Identify which cell holds the provided text, then report its (X, Y) central coordinate. 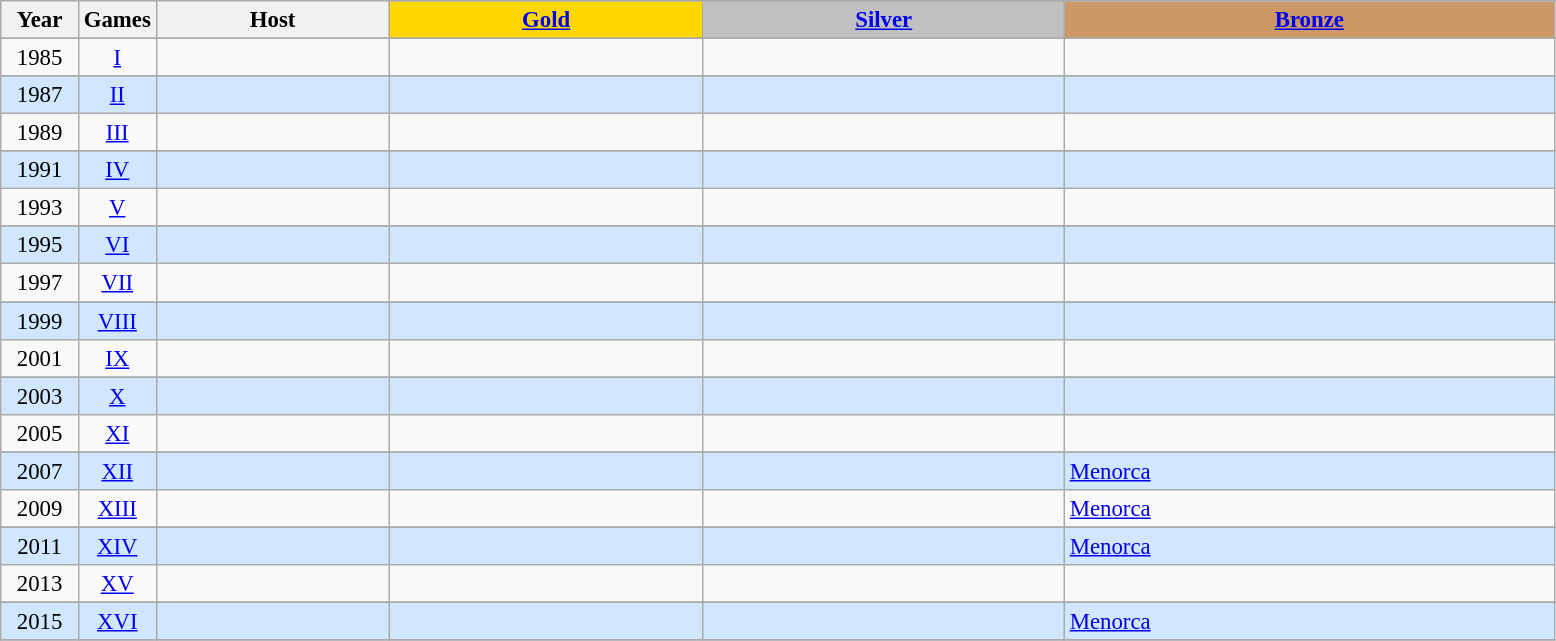
2009 (40, 509)
XIV (117, 546)
Year (40, 20)
1997 (40, 283)
XI (117, 433)
VII (117, 283)
1991 (40, 170)
2013 (40, 584)
2007 (40, 471)
2015 (40, 621)
1987 (40, 95)
Bronze (1309, 20)
1995 (40, 245)
2001 (40, 358)
III (117, 133)
XII (117, 471)
XVI (117, 621)
Host (272, 20)
Games (117, 20)
Gold (546, 20)
II (117, 95)
XIII (117, 509)
X (117, 396)
VIII (117, 321)
2005 (40, 433)
V (117, 208)
IV (117, 170)
2003 (40, 396)
1985 (40, 58)
1993 (40, 208)
I (117, 58)
1999 (40, 321)
1989 (40, 133)
Silver (884, 20)
2011 (40, 546)
IX (117, 358)
XV (117, 584)
VI (117, 245)
